Capture the cell that displays the provided text and extract its (x, y) central coordinate. 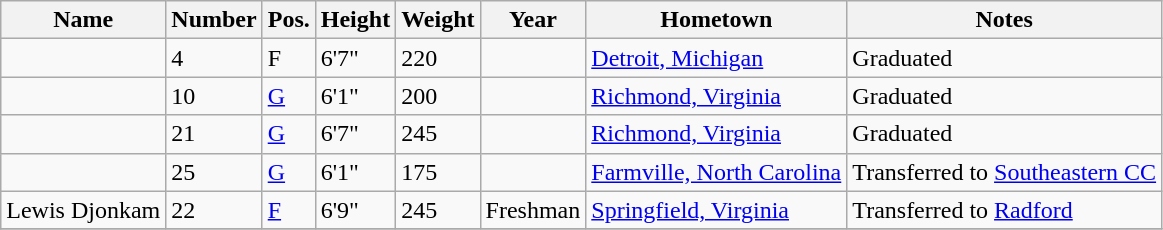
Weight (438, 20)
Pos. (288, 20)
Transferred to Radford (1004, 210)
22 (214, 210)
Freshman (533, 210)
Number (214, 20)
25 (214, 172)
21 (214, 134)
Name (84, 20)
Height (355, 20)
10 (214, 96)
6'9" (355, 210)
Detroit, Michigan (716, 58)
220 (438, 58)
Year (533, 20)
200 (438, 96)
Farmville, North Carolina (716, 172)
Transferred to Southeastern CC (1004, 172)
175 (438, 172)
Hometown (716, 20)
Notes (1004, 20)
Springfield, Virginia (716, 210)
Lewis Djonkam (84, 210)
4 (214, 58)
